For the text-containing cell, return its midpoint in [x, y] coordinate format. 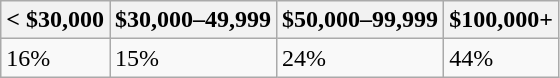
$50,000–99,999 [360, 20]
15% [194, 58]
16% [56, 58]
$30,000–49,999 [194, 20]
44% [502, 58]
$100,000+ [502, 20]
24% [360, 58]
< $30,000 [56, 20]
